Return [X, Y] of the center of cell containing provided text 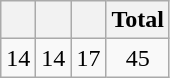
Total [138, 20]
45 [138, 58]
17 [88, 58]
